Extract the (X, Y) coordinate from the center of the cell holding the provided text.  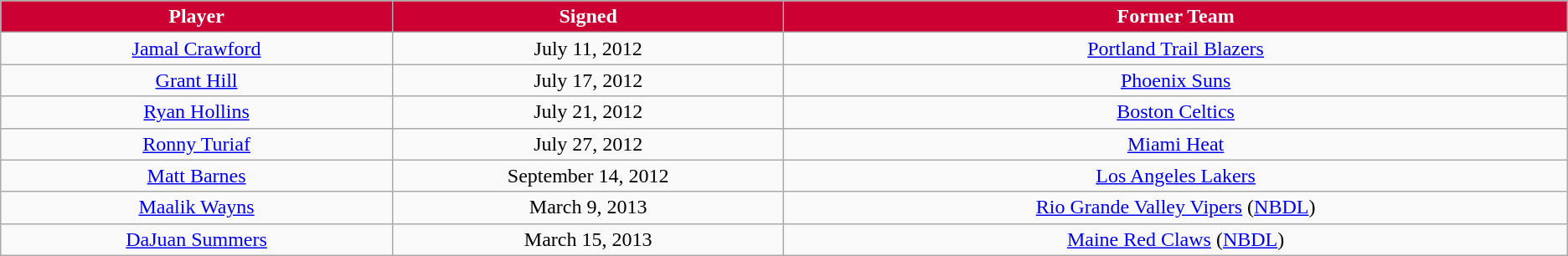
March 9, 2013 (588, 207)
March 15, 2013 (588, 239)
Rio Grande Valley Vipers (NBDL) (1176, 207)
Jamal Crawford (197, 49)
July 11, 2012 (588, 49)
Matt Barnes (197, 176)
Player (197, 17)
July 21, 2012 (588, 112)
July 27, 2012 (588, 144)
Miami Heat (1176, 144)
Ronny Turiaf (197, 144)
July 17, 2012 (588, 80)
Grant Hill (197, 80)
Ryan Hollins (197, 112)
Maalik Wayns (197, 207)
Maine Red Claws (NBDL) (1176, 239)
September 14, 2012 (588, 176)
Phoenix Suns (1176, 80)
Portland Trail Blazers (1176, 49)
Los Angeles Lakers (1176, 176)
Signed (588, 17)
Boston Celtics (1176, 112)
DaJuan Summers (197, 239)
Former Team (1176, 17)
